Find where the given text appears and provide that cell's center as (X, Y) coordinate. 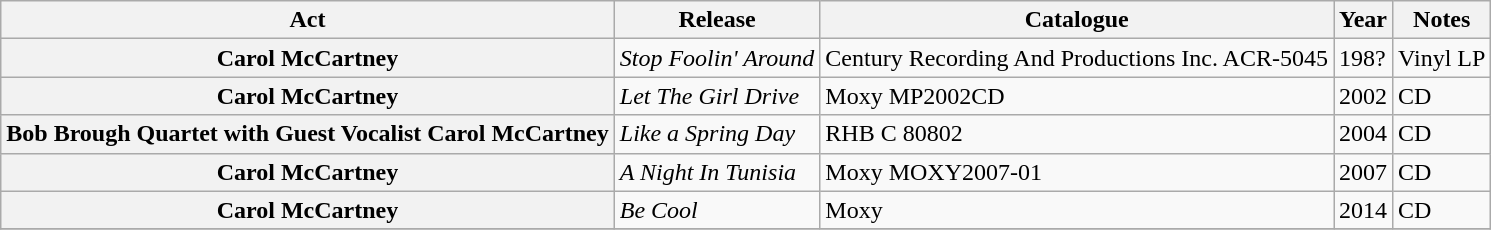
Moxy (1077, 210)
Notes (1442, 20)
Bob Brough Quartet with Guest Vocalist Carol McCartney (308, 134)
Release (717, 20)
2004 (1364, 134)
Moxy MP2002CD (1077, 96)
Stop Foolin' Around (717, 58)
Century Recording And Productions Inc. ACR-5045 (1077, 58)
2007 (1364, 172)
2002 (1364, 96)
Let The Girl Drive (717, 96)
Year (1364, 20)
Like a Spring Day (717, 134)
RHB C 80802 (1077, 134)
Vinyl LP (1442, 58)
198? (1364, 58)
Act (308, 20)
A Night In Tunisia (717, 172)
Catalogue (1077, 20)
Be Cool (717, 210)
Moxy MOXY2007-01 (1077, 172)
2014 (1364, 210)
